Locate the cell with the specified text and output its (x, y) center coordinate. 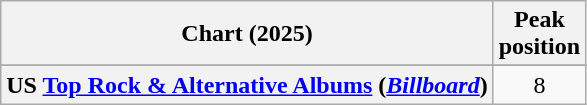
Chart (2025) (247, 34)
Peakposition (539, 34)
8 (539, 85)
US Top Rock & Alternative Albums (Billboard) (247, 85)
